Detect which cell encompasses the target text, then output its [x, y] center coordinate. 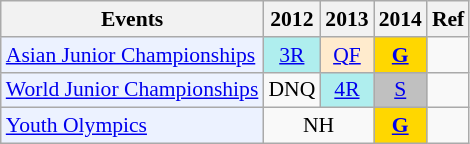
Asian Junior Championships [132, 55]
2013 [346, 19]
2014 [400, 19]
NH [318, 126]
S [400, 90]
DNQ [292, 90]
Events [132, 19]
Ref [448, 19]
2012 [292, 19]
4R [346, 90]
3R [292, 55]
QF [346, 55]
World Junior Championships [132, 90]
Youth Olympics [132, 126]
